Provide the (x, y) coordinate of the cell's center where the given text is located.  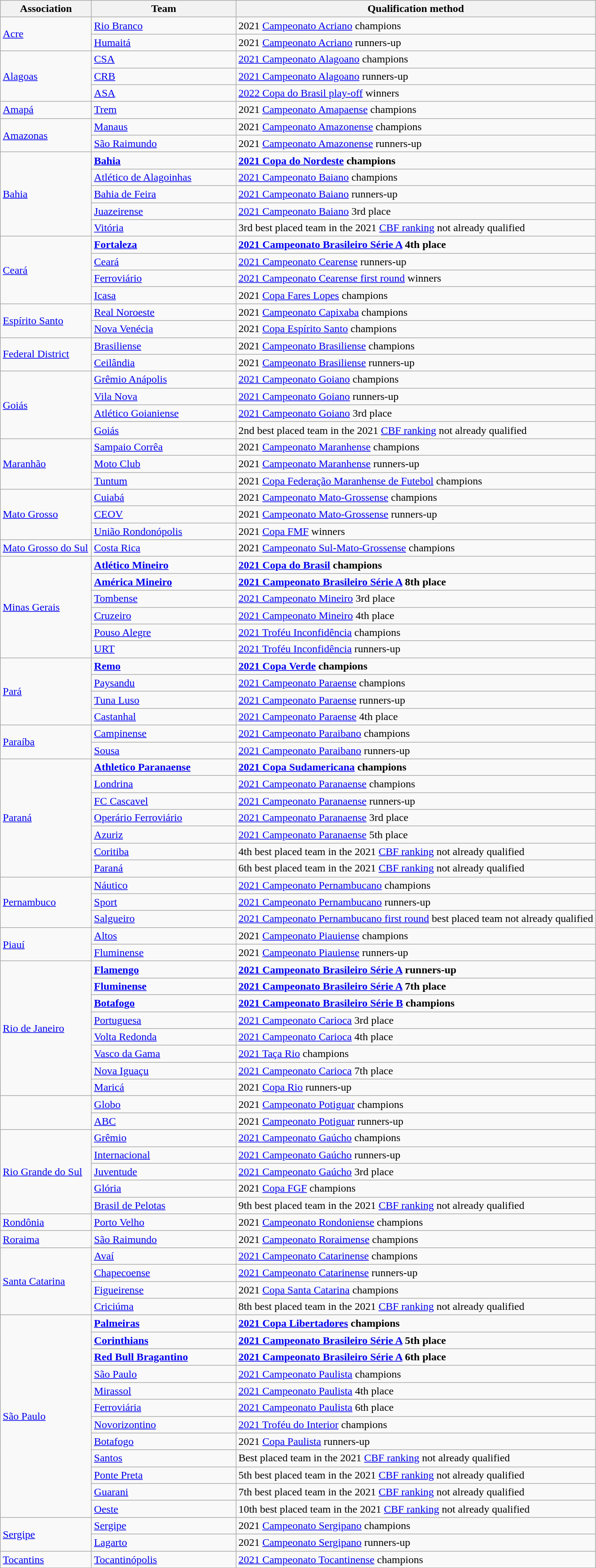
2021 Campeonato Gaúcho champions (416, 1138)
2021 Copa FMF winners (416, 531)
2021 Campeonato Capixaba champions (416, 312)
Maricá (164, 1088)
Tuna Luso (164, 700)
Espírito Santo (46, 321)
Ferroviário (164, 279)
Coritiba (164, 852)
Altos (164, 936)
Rio Branco (164, 26)
Fortaleza (164, 245)
Novorizontino (164, 1425)
2021 Copa Federação Maranhense de Futebol champions (416, 480)
Amazonas (46, 135)
2021 Campeonato Brasileiro Série A runners-up (416, 969)
2021 Campeonato Sul-Mato-Grossense champions (416, 548)
9th best placed team in the 2021 CBF ranking not already qualified (416, 1205)
Nova Iguaçu (164, 1071)
Tuntum (164, 480)
Atlético Goianiense (164, 413)
Porto Velho (164, 1222)
FC Cascavel (164, 801)
Humaitá (164, 43)
Cuiabá (164, 498)
8th best placed team in the 2021 CBF ranking not already qualified (416, 1307)
Juventude (164, 1172)
2022 Copa do Brasil play-off winners (416, 93)
2021 Campeonato Maranhense champions (416, 447)
2021 Copa do Brasil champions (416, 565)
Paraíba (46, 742)
10th best placed team in the 2021 CBF ranking not already qualified (416, 1509)
2021 Campeonato Brasiliense runners-up (416, 363)
2021 Troféu Inconfidência runners-up (416, 649)
2021 Campeonato Cearense runners-up (416, 262)
Roraima (46, 1239)
Rio de Janeiro (46, 1028)
2021 Campeonato Goiano 3rd place (416, 413)
Mato Grosso (46, 515)
2021 Campeonato Paraibano runners-up (416, 751)
7th best placed team in the 2021 CBF ranking not already qualified (416, 1492)
Amapá (46, 110)
2021 Campeonato Carioca 3rd place (416, 1020)
CRB (164, 76)
Grêmio (164, 1138)
Brasil de Pelotas (164, 1205)
2021 Campeonato Mato-Grossense runners-up (416, 515)
2021 Campeonato Piauiense runners-up (416, 952)
2021 Troféu Inconfidência champions (416, 632)
2021 Campeonato Goiano runners-up (416, 396)
2021 Campeonato Gaúcho runners-up (416, 1155)
2021 Copa Rio runners-up (416, 1088)
Paysandu (164, 683)
2021 Campeonato Brasileiro Série A 8th place (416, 582)
Londrina (164, 784)
Operário Ferroviário (164, 818)
2021 Campeonato Mineiro 3rd place (416, 599)
2021 Copa Libertadores champions (416, 1324)
Avaí (164, 1256)
América Mineiro (164, 582)
Vila Nova (164, 396)
2021 Campeonato Mato-Grossense champions (416, 498)
Guarani (164, 1492)
2021 Campeonato Brasileiro Série A 4th place (416, 245)
Juazeirense (164, 211)
ABC (164, 1121)
Ponte Preta (164, 1475)
2021 Campeonato Brasileiro Série A 7th place (416, 986)
Bahia de Feira (164, 194)
2021 Campeonato Paulista 6th place (416, 1408)
Team (164, 9)
2021 Campeonato Goiano champions (416, 379)
Qualification method (416, 9)
Piauí (46, 944)
2021 Campeonato Potiguar runners-up (416, 1121)
Chapecoense (164, 1273)
Santa Catarina (46, 1281)
Globo (164, 1104)
Maranhão (46, 464)
Alagoas (46, 76)
2021 Campeonato Brasileiro Série A 5th place (416, 1340)
2021 Copa Sudamericana champions (416, 767)
Tocantinópolis (164, 1559)
Palmeiras (164, 1324)
2021 Copa Fares Lopes champions (416, 295)
2021 Campeonato Brasileiro Série A 6th place (416, 1357)
2021 Campeonato Paranaense 5th place (416, 835)
2021 Campeonato Baiano 3rd place (416, 211)
Atlético de Alagoinhas (164, 177)
Cruzeiro (164, 616)
2021 Campeonato Potiguar champions (416, 1104)
2021 Campeonato Carioca 7th place (416, 1071)
2021 Campeonato Catarinense champions (416, 1256)
2021 Copa do Nordeste champions (416, 160)
Manaus (164, 127)
Athletico Paranaense (164, 767)
Ceilândia (164, 363)
Federal District (46, 354)
Acre (46, 34)
2021 Campeonato Paranaense runners-up (416, 801)
Internacional (164, 1155)
2021 Campeonato Paranaense 3rd place (416, 818)
3rd best placed team in the 2021 CBF ranking not already qualified (416, 228)
2021 Campeonato Carioca 4th place (416, 1037)
2021 Campeonato Rondoniense champions (416, 1222)
Mirassol (164, 1391)
Atlético Mineiro (164, 565)
CSA (164, 59)
2021 Campeonato Sergipano champions (416, 1525)
2021 Campeonato Gaúcho 3rd place (416, 1172)
Lagarto (164, 1542)
Ferroviária (164, 1408)
URT (164, 649)
2021 Campeonato Amapaense champions (416, 110)
Vitória (164, 228)
Criciúma (164, 1307)
2021 Campeonato Baiano runners-up (416, 194)
2021 Campeonato Paraense 4th place (416, 716)
Corinthians (164, 1340)
2021 Campeonato Paranaense champions (416, 784)
5th best placed team in the 2021 CBF ranking not already qualified (416, 1475)
2021 Copa Santa Catarina champions (416, 1290)
Mato Grosso do Sul (46, 548)
Moto Club (164, 464)
2021 Campeonato Pernambucano champions (416, 885)
2021 Campeonato Catarinense runners-up (416, 1273)
2021 Campeonato Paulista champions (416, 1374)
2021 Campeonato Brasiliense champions (416, 346)
Grêmio Anápolis (164, 379)
2021 Copa Espírito Santo champions (416, 329)
Portuguesa (164, 1020)
2021 Copa Paulista runners-up (416, 1441)
2nd best placed team in the 2021 CBF ranking not already qualified (416, 430)
Flamengo (164, 969)
Sousa (164, 751)
Rio Grande do Sul (46, 1172)
Pará (46, 691)
2021 Campeonato Baiano champions (416, 177)
Náutico (164, 885)
2021 Campeonato Brasileiro Série B champions (416, 1003)
2021 Campeonato Pernambucano runners-up (416, 902)
2021 Campeonato Paraense champions (416, 683)
Figueirense (164, 1290)
2021 Campeonato Alagoano runners-up (416, 76)
2021 Campeonato Paraibano champions (416, 733)
Glória (164, 1189)
Red Bull Bragantino (164, 1357)
2021 Campeonato Amazonense runners-up (416, 143)
CEOV (164, 515)
2021 Campeonato Alagoano champions (416, 59)
2021 Taça Rio champions (416, 1054)
2021 Campeonato Piauiense champions (416, 936)
Icasa (164, 295)
6th best placed team in the 2021 CBF ranking not already qualified (416, 868)
Real Noroeste (164, 312)
União Rondonópolis (164, 531)
Salgueiro (164, 919)
Minas Gerais (46, 607)
Rondônia (46, 1222)
2021 Campeonato Paraense runners-up (416, 700)
2021 Copa FGF champions (416, 1189)
Tombense (164, 599)
2021 Campeonato Paulista 4th place (416, 1391)
Sport (164, 902)
Remo (164, 666)
Nova Venécia (164, 329)
2021 Campeonato Acriano runners-up (416, 43)
Campinense (164, 733)
Tocantins (46, 1559)
Sampaio Corrêa (164, 447)
2021 Campeonato Acriano champions (416, 26)
Association (46, 9)
Vasco da Gama (164, 1054)
2021 Campeonato Amazonense champions (416, 127)
Trem (164, 110)
4th best placed team in the 2021 CBF ranking not already qualified (416, 852)
Pernambuco (46, 902)
2021 Campeonato Pernambucano first round best placed team not already qualified (416, 919)
2021 Campeonato Mineiro 4th place (416, 616)
2021 Copa Verde champions (416, 666)
Azuriz (164, 835)
2021 Campeonato Cearense first round winners (416, 279)
Volta Redonda (164, 1037)
ASA (164, 93)
Best placed team in the 2021 CBF ranking not already qualified (416, 1458)
2021 Campeonato Tocantinense champions (416, 1559)
2021 Campeonato Maranhense runners-up (416, 464)
Castanhal (164, 716)
Pouso Alegre (164, 632)
Brasiliense (164, 346)
Oeste (164, 1509)
Costa Rica (164, 548)
2021 Troféu do Interior champions (416, 1425)
2021 Campeonato Sergipano runners-up (416, 1542)
Santos (164, 1458)
2021 Campeonato Roraimense champions (416, 1239)
